Return (X, Y) of the center of cell containing provided text 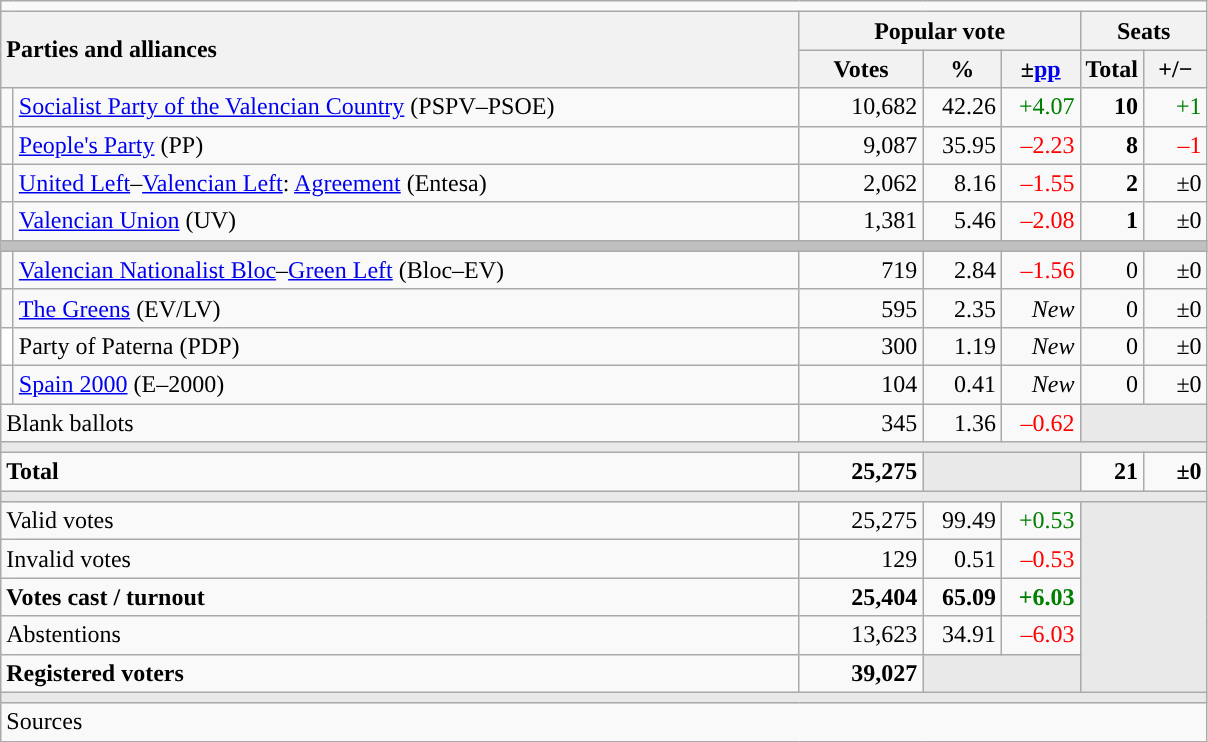
Socialist Party of the Valencian Country (PSPV–PSOE) (406, 107)
+/− (1176, 69)
10 (1112, 107)
9,087 (861, 145)
United Left–Valencian Left: Agreement (Entesa) (406, 183)
Spain 2000 (E–2000) (406, 384)
42.26 (962, 107)
Valid votes (400, 521)
99.49 (962, 521)
+0.53 (1040, 521)
595 (861, 308)
Votes (861, 69)
5.46 (962, 221)
0.41 (962, 384)
–2.08 (1040, 221)
Valencian Union (UV) (406, 221)
8 (1112, 145)
±pp (1040, 69)
Parties and alliances (400, 50)
Party of Paterna (PDP) (406, 346)
104 (861, 384)
13,623 (861, 635)
% (962, 69)
+4.07 (1040, 107)
65.09 (962, 597)
0.51 (962, 559)
Sources (604, 722)
+6.03 (1040, 597)
1.19 (962, 346)
2,062 (861, 183)
Popular vote (940, 31)
345 (861, 423)
–0.62 (1040, 423)
300 (861, 346)
21 (1112, 472)
–1.56 (1040, 270)
–6.03 (1040, 635)
The Greens (EV/LV) (406, 308)
Invalid votes (400, 559)
–1 (1176, 145)
Seats (1144, 31)
–1.55 (1040, 183)
719 (861, 270)
People's Party (PP) (406, 145)
Votes cast / turnout (400, 597)
10,682 (861, 107)
2 (1112, 183)
–2.23 (1040, 145)
+1 (1176, 107)
8.16 (962, 183)
Blank ballots (400, 423)
34.91 (962, 635)
35.95 (962, 145)
–0.53 (1040, 559)
25,404 (861, 597)
1 (1112, 221)
39,027 (861, 673)
2.35 (962, 308)
Abstentions (400, 635)
Registered voters (400, 673)
129 (861, 559)
1.36 (962, 423)
Valencian Nationalist Bloc–Green Left (Bloc–EV) (406, 270)
2.84 (962, 270)
1,381 (861, 221)
